Search for the cell housing the specified text and yield its (X, Y) center coordinate. 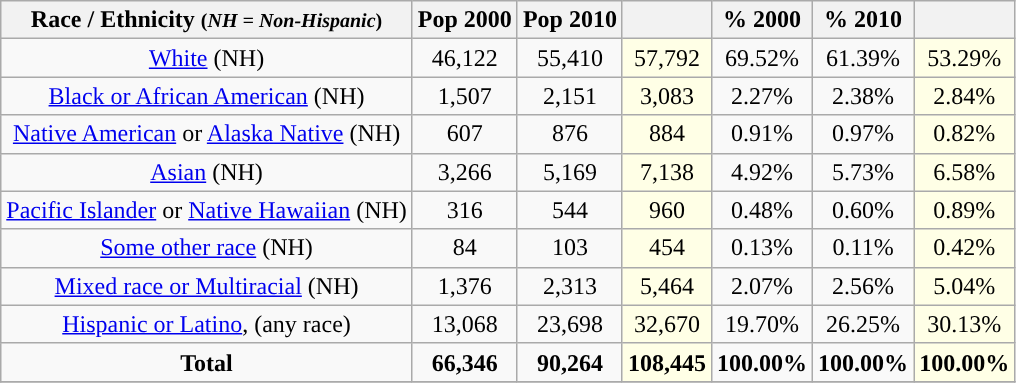
2,151 (570, 96)
55,410 (570, 58)
0.60% (864, 210)
876 (570, 134)
Pop 2000 (464, 20)
53.29% (964, 58)
2.07% (762, 286)
46,122 (464, 58)
7,138 (666, 172)
454 (666, 248)
White (NH) (207, 58)
Hispanic or Latino, (any race) (207, 324)
1,507 (464, 96)
32,670 (666, 324)
0.42% (964, 248)
0.13% (762, 248)
1,376 (464, 286)
61.39% (864, 58)
0.11% (864, 248)
Race / Ethnicity (NH = Non-Hispanic) (207, 20)
5.04% (964, 286)
% 2010 (864, 20)
Asian (NH) (207, 172)
19.70% (762, 324)
108,445 (666, 362)
4.92% (762, 172)
544 (570, 210)
90,264 (570, 362)
84 (464, 248)
3,083 (666, 96)
Pacific Islander or Native Hawaiian (NH) (207, 210)
3,266 (464, 172)
66,346 (464, 362)
6.58% (964, 172)
5,169 (570, 172)
Pop 2010 (570, 20)
884 (666, 134)
23,698 (570, 324)
26.25% (864, 324)
5.73% (864, 172)
57,792 (666, 58)
Black or African American (NH) (207, 96)
2,313 (570, 286)
2.27% (762, 96)
960 (666, 210)
Native American or Alaska Native (NH) (207, 134)
5,464 (666, 286)
0.97% (864, 134)
30.13% (964, 324)
316 (464, 210)
607 (464, 134)
2.38% (864, 96)
103 (570, 248)
Some other race (NH) (207, 248)
Mixed race or Multiracial (NH) (207, 286)
69.52% (762, 58)
0.91% (762, 134)
2.56% (864, 286)
0.82% (964, 134)
% 2000 (762, 20)
13,068 (464, 324)
2.84% (964, 96)
0.89% (964, 210)
0.48% (762, 210)
Total (207, 362)
